From the cell containing the given text, extract its center point as (X, Y) coordinate. 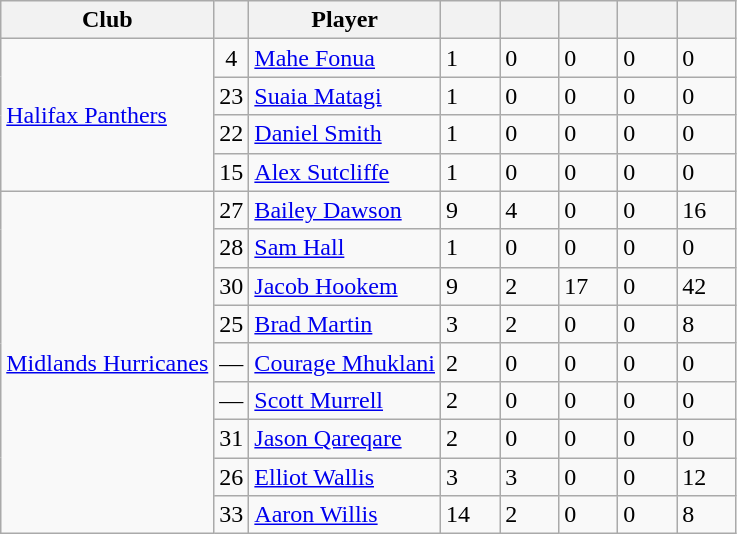
Club (108, 20)
Jacob Hookem (345, 286)
Halifax Panthers (108, 115)
17 (588, 286)
23 (232, 96)
Brad Martin (345, 324)
Sam Hall (345, 248)
27 (232, 210)
Suaia Matagi (345, 96)
Midlands Hurricanes (108, 362)
31 (232, 438)
28 (232, 248)
Alex Sutcliffe (345, 172)
Elliot Wallis (345, 477)
14 (470, 515)
Courage Mhuklani (345, 362)
16 (706, 210)
Bailey Dawson (345, 210)
25 (232, 324)
Mahe Fonua (345, 58)
33 (232, 515)
Scott Murrell (345, 400)
Aaron Willis (345, 515)
15 (232, 172)
30 (232, 286)
Jason Qareqare (345, 438)
12 (706, 477)
26 (232, 477)
Player (345, 20)
42 (706, 286)
Daniel Smith (345, 134)
22 (232, 134)
